Return the (x, y) coordinate for the center point of the cell that contains the specified text.  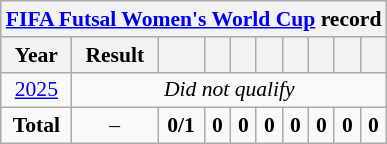
Did not qualify (230, 90)
Total (36, 126)
0/1 (182, 126)
– (115, 126)
Year (36, 55)
FIFA Futsal Women's World Cup record (194, 19)
2025 (36, 90)
Result (115, 55)
